Pinpoint the cell where the given text exists, returning its [X, Y] midpoint coordinate. 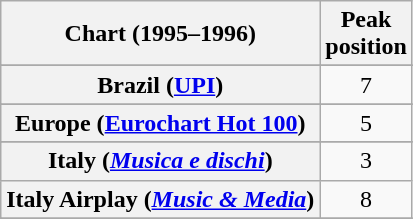
Italy (Musica e dischi) [160, 161]
3 [366, 161]
Europe (Eurochart Hot 100) [160, 123]
5 [366, 123]
Chart (1995–1996) [160, 34]
7 [366, 85]
Italy Airplay (Music & Media) [160, 199]
Brazil (UPI) [160, 85]
Peakposition [366, 34]
8 [366, 199]
